Identify which cell holds the provided text, then report its (X, Y) central coordinate. 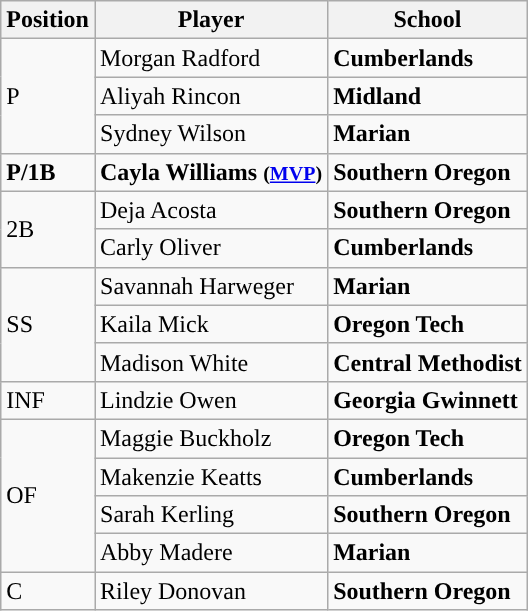
Maggie Buckholz (210, 438)
Madison White (210, 362)
Riley Donovan (210, 591)
Cayla Williams (MVP) (210, 172)
Deja Acosta (210, 210)
Lindzie Owen (210, 400)
Morgan Radford (210, 58)
P/1B (48, 172)
Makenzie Keatts (210, 477)
Midland (428, 96)
Sydney Wilson (210, 134)
Abby Madere (210, 553)
INF (48, 400)
Savannah Harweger (210, 286)
School (428, 20)
Position (48, 20)
C (48, 591)
SS (48, 324)
Kaila Mick (210, 324)
OF (48, 495)
Player (210, 20)
Georgia Gwinnett (428, 400)
2B (48, 229)
Sarah Kerling (210, 515)
P (48, 96)
Carly Oliver (210, 248)
Aliyah Rincon (210, 96)
Central Methodist (428, 362)
